Determine the (x, y) coordinate at the center of the cell enclosing the given text.  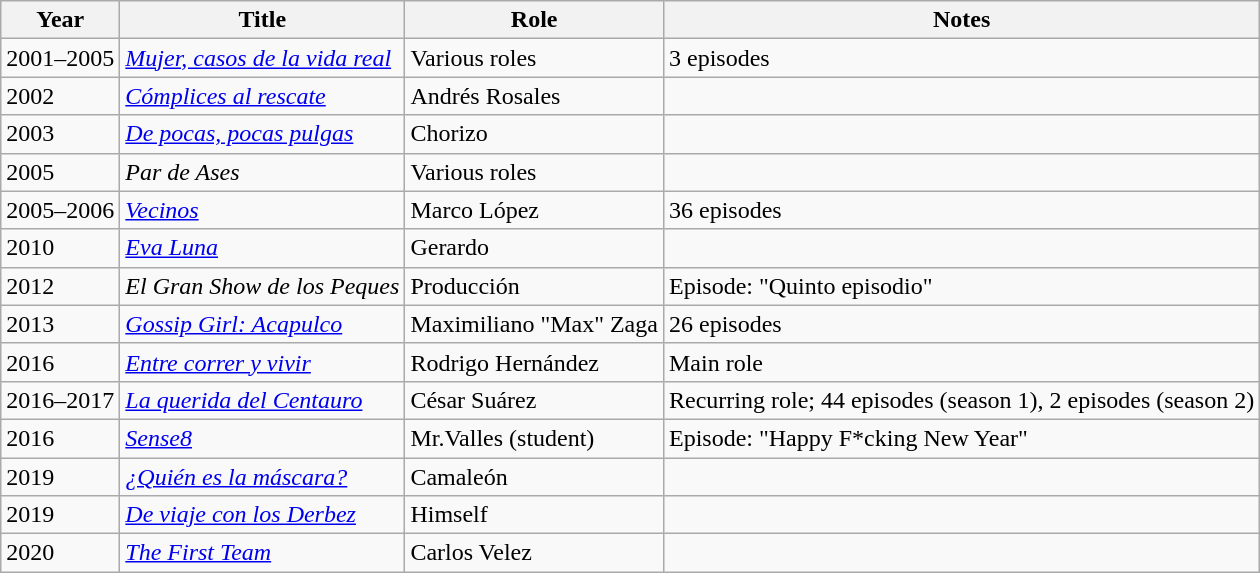
Episode: "Quinto episodio" (961, 286)
Sense8 (262, 438)
Recurring role; 44 episodes (season 1), 2 episodes (season 2) (961, 400)
Rodrigo Hernández (534, 362)
Mr.Valles (student) (534, 438)
2010 (60, 248)
2005 (60, 172)
2012 (60, 286)
Eva Luna (262, 248)
¿Quién es la máscara? (262, 477)
César Suárez (534, 400)
Vecinos (262, 210)
2002 (60, 96)
Camaleón (534, 477)
Himself (534, 515)
Entre correr y vivir (262, 362)
Maximiliano "Max" Zaga (534, 324)
Year (60, 20)
Chorizo (534, 134)
Par de Ases (262, 172)
3 episodes (961, 58)
El Gran Show de los Peques (262, 286)
Gerardo (534, 248)
Producción (534, 286)
2001–2005 (60, 58)
26 episodes (961, 324)
Mujer, casos de la vida real (262, 58)
Title (262, 20)
2020 (60, 553)
Gossip Girl: Acapulco (262, 324)
Andrés Rosales (534, 96)
Role (534, 20)
De viaje con los Derbez (262, 515)
Notes (961, 20)
2013 (60, 324)
36 episodes (961, 210)
Carlos Velez (534, 553)
Episode: "Happy F*cking New Year" (961, 438)
The First Team (262, 553)
Cómplices al rescate (262, 96)
De pocas, pocas pulgas (262, 134)
Main role (961, 362)
2005–2006 (60, 210)
2016–2017 (60, 400)
La querida del Centauro (262, 400)
Marco López (534, 210)
2003 (60, 134)
